Locate the cell with the specified text and output its (X, Y) center coordinate. 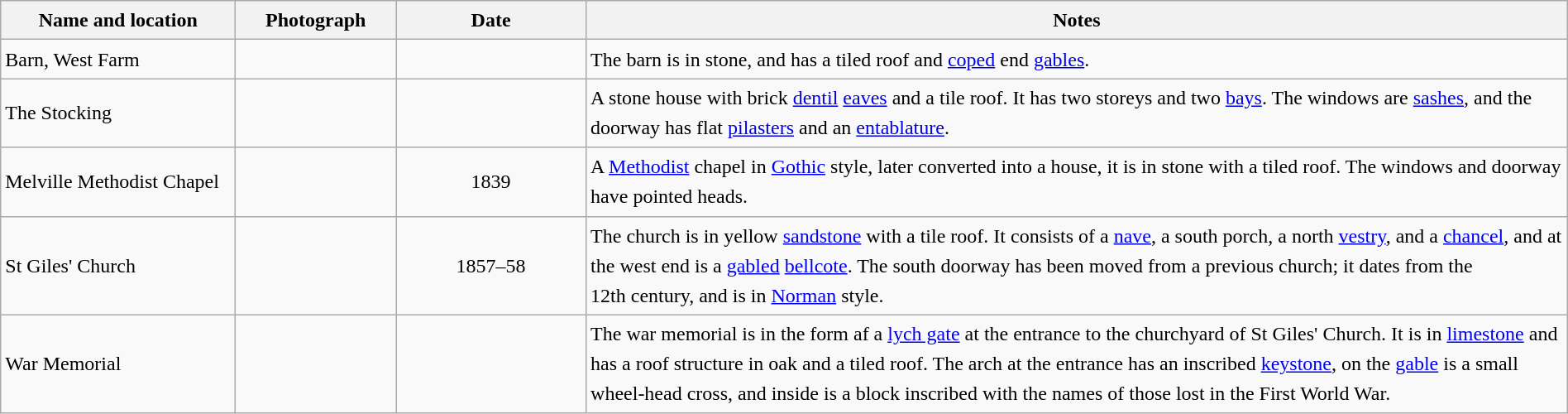
War Memorial (118, 364)
St Giles' Church (118, 265)
The Stocking (118, 113)
The barn is in stone, and has a tiled roof and coped end gables. (1077, 60)
1839 (491, 182)
Date (491, 20)
A Methodist chapel in Gothic style, later converted into a house, it is in stone with a tiled roof. The windows and doorway have pointed heads. (1077, 182)
Melville Methodist Chapel (118, 182)
Name and location (118, 20)
Barn, West Farm (118, 60)
Photograph (316, 20)
1857–58 (491, 265)
Notes (1077, 20)
